Output the [x, y] coordinate of the center of the cell containing the given text.  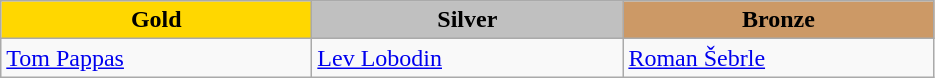
Roman Šebrle [778, 58]
Silver [468, 20]
Bronze [778, 20]
Gold [156, 20]
Tom Pappas [156, 58]
Lev Lobodin [468, 58]
